Scan for the cell matching the given text and deliver its [X, Y] coordinate at center. 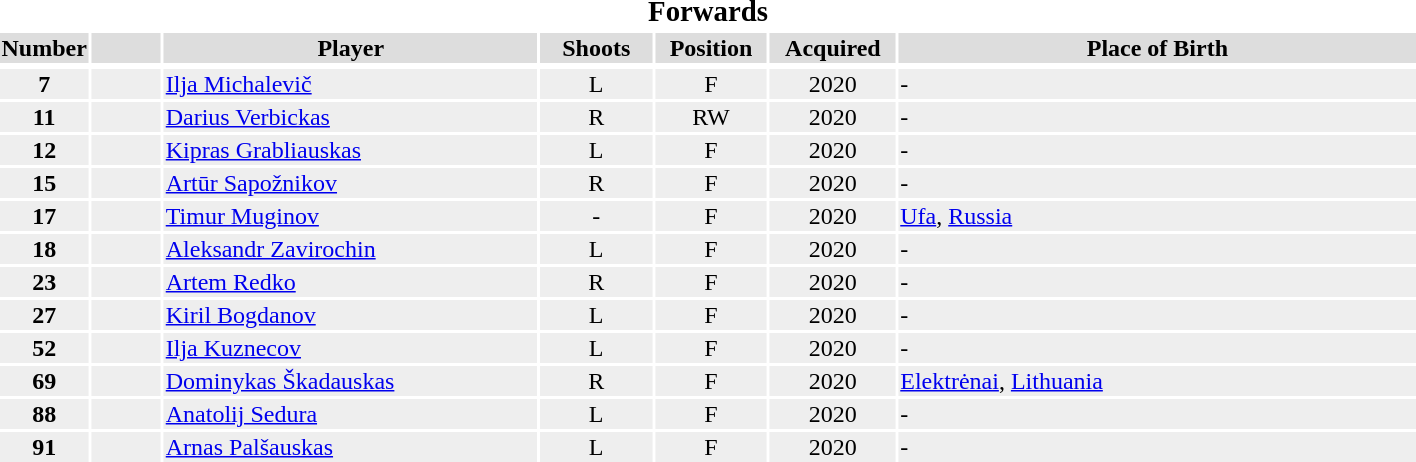
69 [44, 381]
52 [44, 348]
Aleksandr Zavirochin [350, 249]
18 [44, 249]
Shoots [596, 48]
Position [711, 48]
Artūr Sapožnikov [350, 183]
Timur Muginov [350, 216]
Ilja Michalevič [350, 84]
91 [44, 447]
RW [711, 117]
Anatolij Sedura [350, 414]
Ilja Kuznecov [350, 348]
Ufa, Russia [1158, 216]
12 [44, 150]
27 [44, 315]
Artem Redko [350, 282]
23 [44, 282]
Place of Birth [1158, 48]
17 [44, 216]
Kipras Grabliauskas [350, 150]
Player [350, 48]
Arnas Palšauskas [350, 447]
7 [44, 84]
15 [44, 183]
Elektrėnai, Lithuania [1158, 381]
Number [44, 48]
11 [44, 117]
Acquired [833, 48]
Kiril Bogdanov [350, 315]
Dominykas Škadauskas [350, 381]
88 [44, 414]
Darius Verbickas [350, 117]
